Find where the given text appears and provide that cell's center as [X, Y] coordinate. 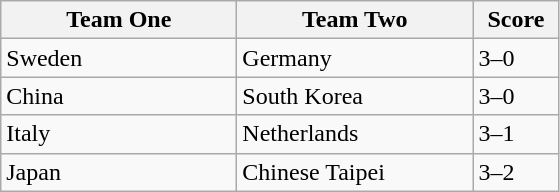
Germany [355, 58]
Sweden [119, 58]
3–1 [516, 134]
Japan [119, 172]
Chinese Taipei [355, 172]
Team One [119, 20]
Team Two [355, 20]
3–2 [516, 172]
Netherlands [355, 134]
Italy [119, 134]
China [119, 96]
Score [516, 20]
South Korea [355, 96]
